Identify which cell holds the provided text, then report its [X, Y] central coordinate. 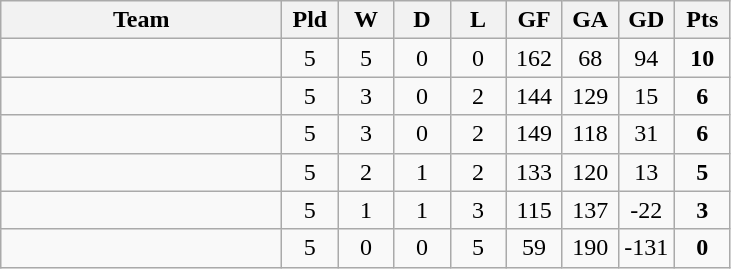
13 [646, 172]
144 [534, 96]
115 [534, 210]
59 [534, 248]
118 [590, 134]
W [366, 20]
31 [646, 134]
129 [590, 96]
GA [590, 20]
Pts [702, 20]
L [478, 20]
10 [702, 58]
133 [534, 172]
137 [590, 210]
68 [590, 58]
-131 [646, 248]
GF [534, 20]
-22 [646, 210]
190 [590, 248]
GD [646, 20]
15 [646, 96]
162 [534, 58]
94 [646, 58]
120 [590, 172]
Team [142, 20]
D [422, 20]
149 [534, 134]
Pld [310, 20]
